Locate the cell with the specified text and output its [X, Y] center coordinate. 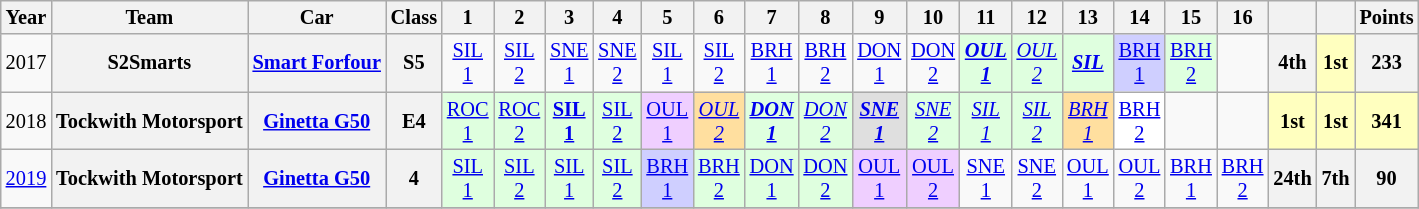
16 [1243, 17]
233 [1387, 63]
Team [149, 17]
12 [1037, 17]
13 [1088, 17]
7th [1336, 178]
7 [772, 17]
Class [414, 17]
SIL [1088, 63]
90 [1387, 178]
14 [1140, 17]
S2Smarts [149, 63]
6 [719, 17]
8 [825, 17]
11 [986, 17]
E4 [414, 121]
Smart Forfour [317, 63]
Points [1387, 17]
2019 [26, 178]
2 [520, 17]
4th [1292, 63]
341 [1387, 121]
2018 [26, 121]
ROC2 [520, 121]
15 [1191, 17]
10 [933, 17]
S5 [414, 63]
5 [667, 17]
ROC1 [468, 121]
Year [26, 17]
24th [1292, 178]
Car [317, 17]
1 [468, 17]
9 [879, 17]
3 [569, 17]
2017 [26, 63]
